Identify which cell holds the provided text, then report its [x, y] central coordinate. 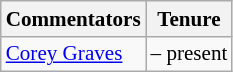
Corey Graves [74, 54]
– present [190, 54]
Tenure [190, 18]
Commentators [74, 18]
